Search for the cell housing the specified text and yield its (x, y) center coordinate. 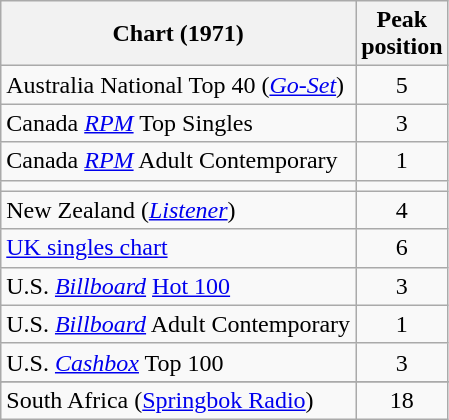
Canada RPM Adult Contemporary (178, 161)
UK singles chart (178, 248)
U.S. Billboard Adult Contemporary (178, 324)
New Zealand (Listener) (178, 210)
5 (402, 85)
6 (402, 248)
Peakposition (402, 34)
Canada RPM Top Singles (178, 123)
Chart (1971) (178, 34)
South Africa (Springbok Radio) (178, 400)
U.S. Billboard Hot 100 (178, 286)
18 (402, 400)
U.S. Cashbox Top 100 (178, 362)
4 (402, 210)
Australia National Top 40 (Go-Set) (178, 85)
